Pinpoint the cell where the given text exists, returning its [x, y] midpoint coordinate. 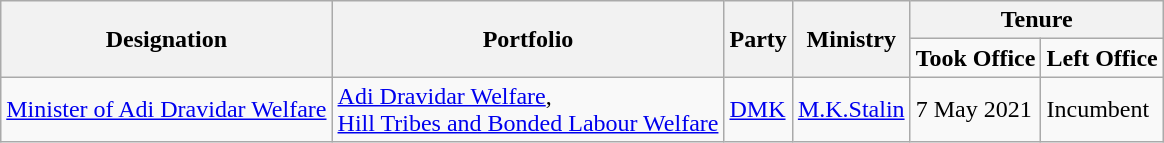
Tenure [1036, 20]
Incumbent [1102, 110]
DMK [758, 110]
Adi Dravidar Welfare,Hill Tribes and Bonded Labour Welfare [528, 110]
Designation [166, 39]
Ministry [851, 39]
Portfolio [528, 39]
7 May 2021 [976, 110]
Took Office [976, 58]
Minister of Adi Dravidar Welfare [166, 110]
Party [758, 39]
M.K.Stalin [851, 110]
Left Office [1102, 58]
